Extract the (x, y) coordinate from the center of the cell holding the provided text.  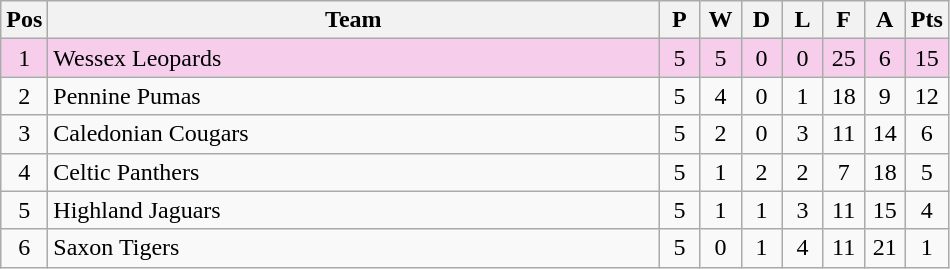
Celtic Panthers (354, 172)
Pos (24, 20)
21 (884, 248)
Team (354, 20)
Pts (926, 20)
Saxon Tigers (354, 248)
D (762, 20)
12 (926, 96)
Caledonian Cougars (354, 134)
Pennine Pumas (354, 96)
25 (844, 58)
A (884, 20)
W (720, 20)
Highland Jaguars (354, 210)
9 (884, 96)
P (680, 20)
Wessex Leopards (354, 58)
14 (884, 134)
L (802, 20)
F (844, 20)
7 (844, 172)
